Capture the cell that displays the provided text and extract its [x, y] central coordinate. 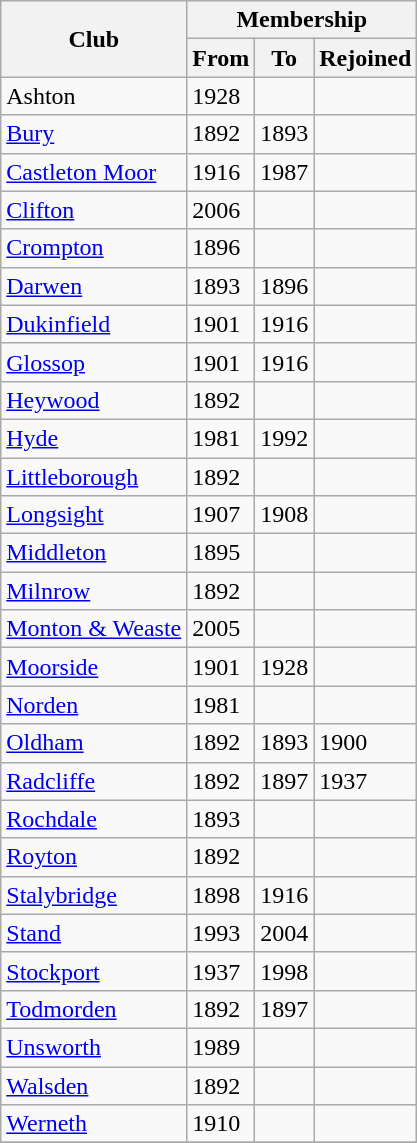
1910 [221, 1124]
Castleton Moor [94, 172]
Darwen [94, 286]
Rochdale [94, 819]
2005 [221, 629]
Heywood [94, 400]
Unsworth [94, 1047]
Todmorden [94, 1009]
From [221, 58]
Stalybridge [94, 895]
Glossop [94, 362]
Milnrow [94, 591]
Bury [94, 134]
1898 [221, 895]
1992 [284, 438]
1989 [221, 1047]
Dukinfield [94, 324]
Clifton [94, 210]
Rejoined [366, 58]
Crompton [94, 248]
Royton [94, 857]
Littleborough [94, 477]
1987 [284, 172]
Stand [94, 933]
Club [94, 39]
Moorside [94, 667]
1907 [221, 515]
1900 [366, 743]
Walsden [94, 1085]
1908 [284, 515]
2006 [221, 210]
Monton & Weaste [94, 629]
1993 [221, 933]
To [284, 58]
Ashton [94, 96]
Membership [302, 20]
Hyde [94, 438]
Werneth [94, 1124]
Stockport [94, 971]
Longsight [94, 515]
2004 [284, 933]
Norden [94, 705]
1895 [221, 553]
Middleton [94, 553]
Oldham [94, 743]
Radcliffe [94, 781]
1998 [284, 971]
